Provide the (X, Y) coordinate of the cell's center where the given text is located.  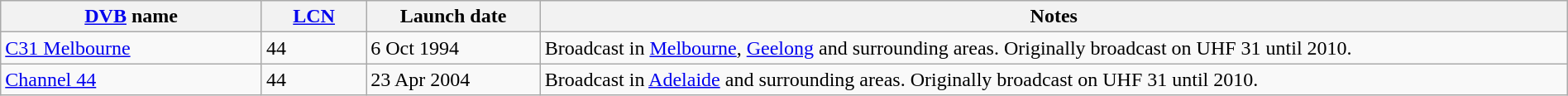
6 Oct 1994 (453, 48)
Broadcast in Melbourne, Geelong and surrounding areas. Originally broadcast on UHF 31 until 2010. (1054, 48)
Notes (1054, 17)
Broadcast in Adelaide and surrounding areas. Originally broadcast on UHF 31 until 2010. (1054, 79)
LCN (313, 17)
C31 Melbourne (131, 48)
23 Apr 2004 (453, 79)
Channel 44 (131, 79)
DVB name (131, 17)
Launch date (453, 17)
